From the cell containing the given text, extract its center point as (X, Y) coordinate. 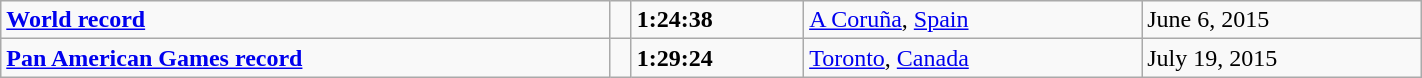
A Coruña, Spain (973, 20)
1:29:24 (717, 58)
Toronto, Canada (973, 58)
June 6, 2015 (1282, 20)
July 19, 2015 (1282, 58)
World record (306, 20)
Pan American Games record (306, 58)
1:24:38 (717, 20)
